Locate the cell with the specified text and output its [x, y] center coordinate. 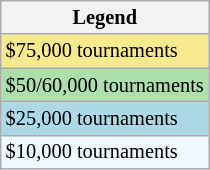
$10,000 tournaments [105, 152]
$50/60,000 tournaments [105, 85]
$25,000 tournaments [105, 118]
Legend [105, 17]
$75,000 tournaments [105, 51]
